From the cell containing the given text, extract its center point as [X, Y] coordinate. 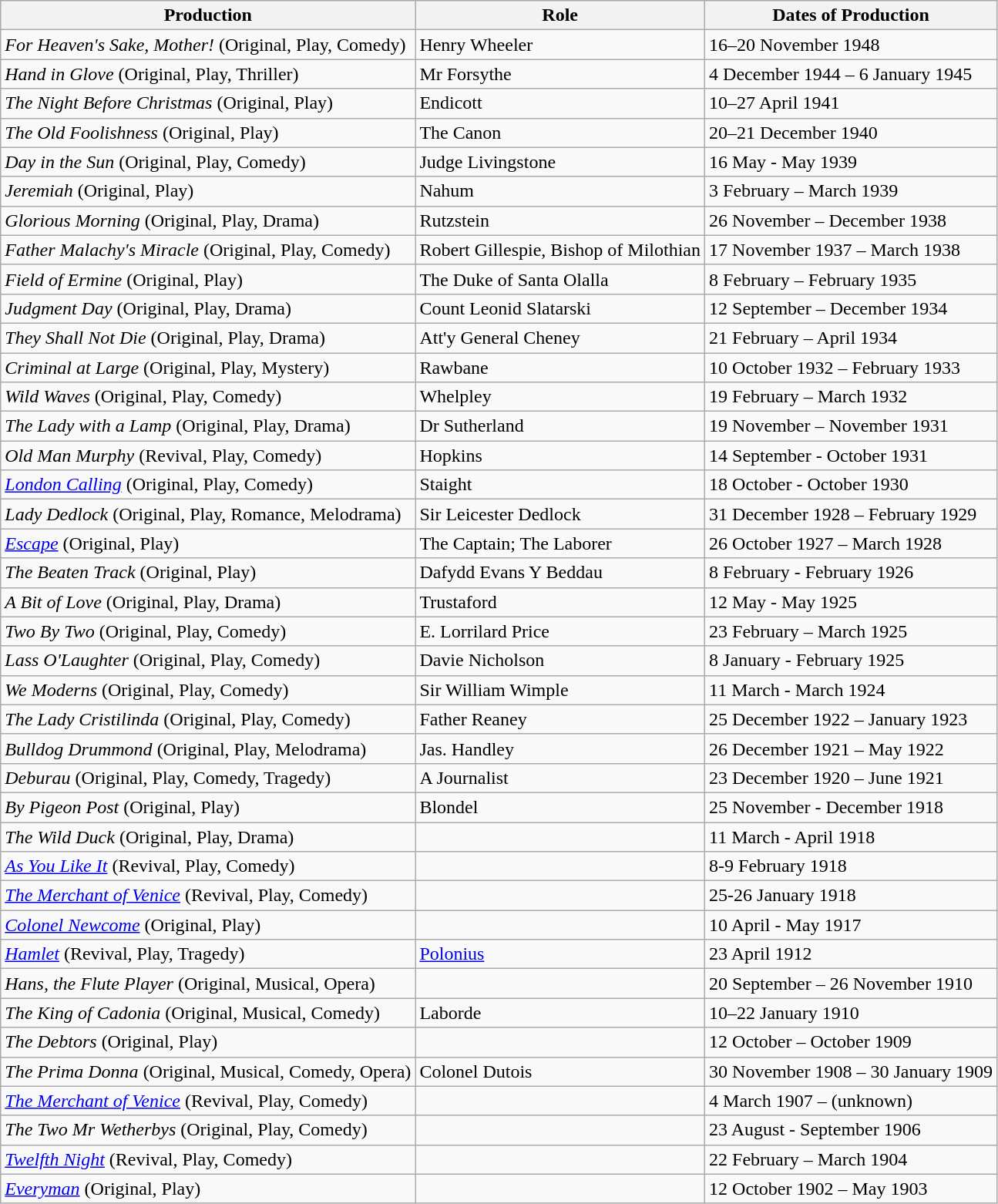
Colonel Dutois [560, 1071]
The Lady Cristilinda (Original, Play, Comedy) [208, 719]
They Shall Not Die (Original, Play, Drama) [208, 338]
Polonius [560, 954]
Jas. Handley [560, 748]
Father Malachy's Miracle (Original, Play, Comedy) [208, 250]
10 October 1932 – February 1933 [851, 368]
The Debtors (Original, Play) [208, 1042]
Whelpley [560, 397]
The Duke of Santa Olalla [560, 279]
23 April 1912 [851, 954]
Field of Ermine (Original, Play) [208, 279]
Two By Two (Original, Play, Comedy) [208, 631]
8 January - February 1925 [851, 661]
20–21 December 1940 [851, 133]
By Pigeon Post (Original, Play) [208, 807]
A Bit of Love (Original, Play, Drama) [208, 602]
Old Man Murphy (Revival, Play, Comedy) [208, 456]
E. Lorrilard Price [560, 631]
London Calling (Original, Play, Comedy) [208, 485]
20 September – 26 November 1910 [851, 984]
Wild Waves (Original, Play, Comedy) [208, 397]
Escape (Original, Play) [208, 543]
Mr Forsythe [560, 74]
8 February – February 1935 [851, 279]
25-26 January 1918 [851, 896]
Endicott [560, 103]
Hamlet (Revival, Play, Tragedy) [208, 954]
The Prima Donna (Original, Musical, Comedy, Opera) [208, 1071]
The Lady with a Lamp (Original, Play, Drama) [208, 426]
The Wild Duck (Original, Play, Drama) [208, 836]
Production [208, 15]
Dates of Production [851, 15]
23 December 1920 – June 1921 [851, 778]
We Moderns (Original, Play, Comedy) [208, 690]
19 November – November 1931 [851, 426]
The Two Mr Wetherbys (Original, Play, Comedy) [208, 1130]
The Old Foolishness (Original, Play) [208, 133]
21 February – April 1934 [851, 338]
11 March - March 1924 [851, 690]
Everyman (Original, Play) [208, 1189]
As You Like It (Revival, Play, Comedy) [208, 866]
10 April - May 1917 [851, 925]
31 December 1928 – February 1929 [851, 514]
26 October 1927 – March 1928 [851, 543]
12 May - May 1925 [851, 602]
Lass O'Laughter (Original, Play, Comedy) [208, 661]
12 October 1902 – May 1903 [851, 1189]
A Journalist [560, 778]
Lady Dedlock (Original, Play, Romance, Melodrama) [208, 514]
The Captain; The Laborer [560, 543]
14 September - October 1931 [851, 456]
Sir William Wimple [560, 690]
10–22 January 1910 [851, 1013]
Laborde [560, 1013]
Rawbane [560, 368]
Day in the Sun (Original, Play, Comedy) [208, 162]
Hopkins [560, 456]
16 May - May 1939 [851, 162]
Colonel Newcome (Original, Play) [208, 925]
Twelfth Night (Revival, Play, Comedy) [208, 1159]
26 November – December 1938 [851, 220]
The King of Cadonia (Original, Musical, Comedy) [208, 1013]
Father Reaney [560, 719]
Dafydd Evans Y Beddau [560, 573]
The Canon [560, 133]
Staight [560, 485]
23 August - September 1906 [851, 1130]
30 November 1908 – 30 January 1909 [851, 1071]
Bulldog Drummond (Original, Play, Melodrama) [208, 748]
3 February – March 1939 [851, 191]
18 October - October 1930 [851, 485]
Count Leonid Slatarski [560, 308]
Nahum [560, 191]
Robert Gillespie, Bishop of Milothian [560, 250]
Glorious Morning (Original, Play, Drama) [208, 220]
26 December 1921 – May 1922 [851, 748]
The Night Before Christmas (Original, Play) [208, 103]
8 February - February 1926 [851, 573]
Att'y General Cheney [560, 338]
12 October – October 1909 [851, 1042]
19 February – March 1932 [851, 397]
Criminal at Large (Original, Play, Mystery) [208, 368]
For Heaven's Sake, Mother! (Original, Play, Comedy) [208, 45]
Dr Sutherland [560, 426]
25 November - December 1918 [851, 807]
Trustaford [560, 602]
10–27 April 1941 [851, 103]
16–20 November 1948 [851, 45]
Sir Leicester Dedlock [560, 514]
Rutzstein [560, 220]
8-9 February 1918 [851, 866]
25 December 1922 – January 1923 [851, 719]
Judgment Day (Original, Play, Drama) [208, 308]
22 February – March 1904 [851, 1159]
Hand in Glove (Original, Play, Thriller) [208, 74]
Davie Nicholson [560, 661]
12 September – December 1934 [851, 308]
Blondel [560, 807]
4 March 1907 – (unknown) [851, 1101]
17 November 1937 – March 1938 [851, 250]
Role [560, 15]
4 December 1944 – 6 January 1945 [851, 74]
23 February – March 1925 [851, 631]
Judge Livingstone [560, 162]
Deburau (Original, Play, Comedy, Tragedy) [208, 778]
Henry Wheeler [560, 45]
Jeremiah (Original, Play) [208, 191]
11 March - April 1918 [851, 836]
Hans, the Flute Player (Original, Musical, Opera) [208, 984]
The Beaten Track (Original, Play) [208, 573]
